Return [x, y] of the center of cell containing provided text 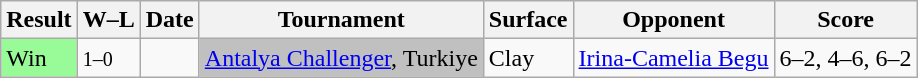
6–2, 4–6, 6–2 [846, 58]
Opponent [674, 20]
1–0 [108, 58]
Irina-Camelia Begu [674, 58]
Result [39, 20]
Date [170, 20]
Tournament [341, 20]
W–L [108, 20]
Score [846, 20]
Clay [528, 58]
Surface [528, 20]
Win [39, 58]
Antalya Challenger, Turkiye [341, 58]
